Output the [x, y] coordinate of the center of the cell containing the given text.  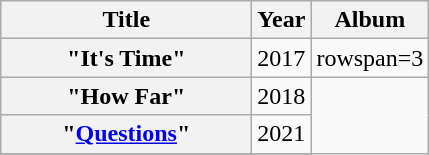
"It's Time" [126, 58]
2017 [282, 58]
2018 [282, 96]
Year [282, 20]
Album [370, 20]
2021 [282, 134]
"How Far" [126, 96]
rowspan=3 [370, 58]
"Questions" [126, 134]
Title [126, 20]
